Find where the given text appears and provide that cell's center as (x, y) coordinate. 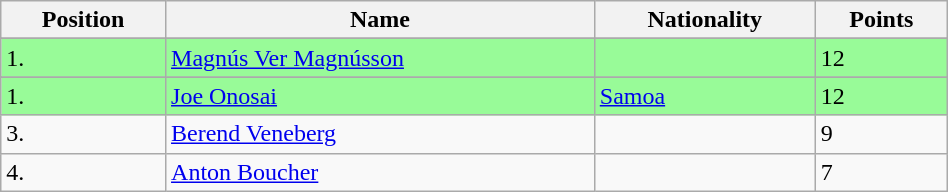
Name (380, 20)
4. (84, 172)
Joe Onosai (380, 96)
Magnús Ver Magnússon (380, 58)
Points (881, 20)
Position (84, 20)
7 (881, 172)
Nationality (704, 20)
Berend Veneberg (380, 134)
9 (881, 134)
3. (84, 134)
Anton Boucher (380, 172)
Samoa (704, 96)
